For the text-containing cell, return its midpoint in [x, y] coordinate format. 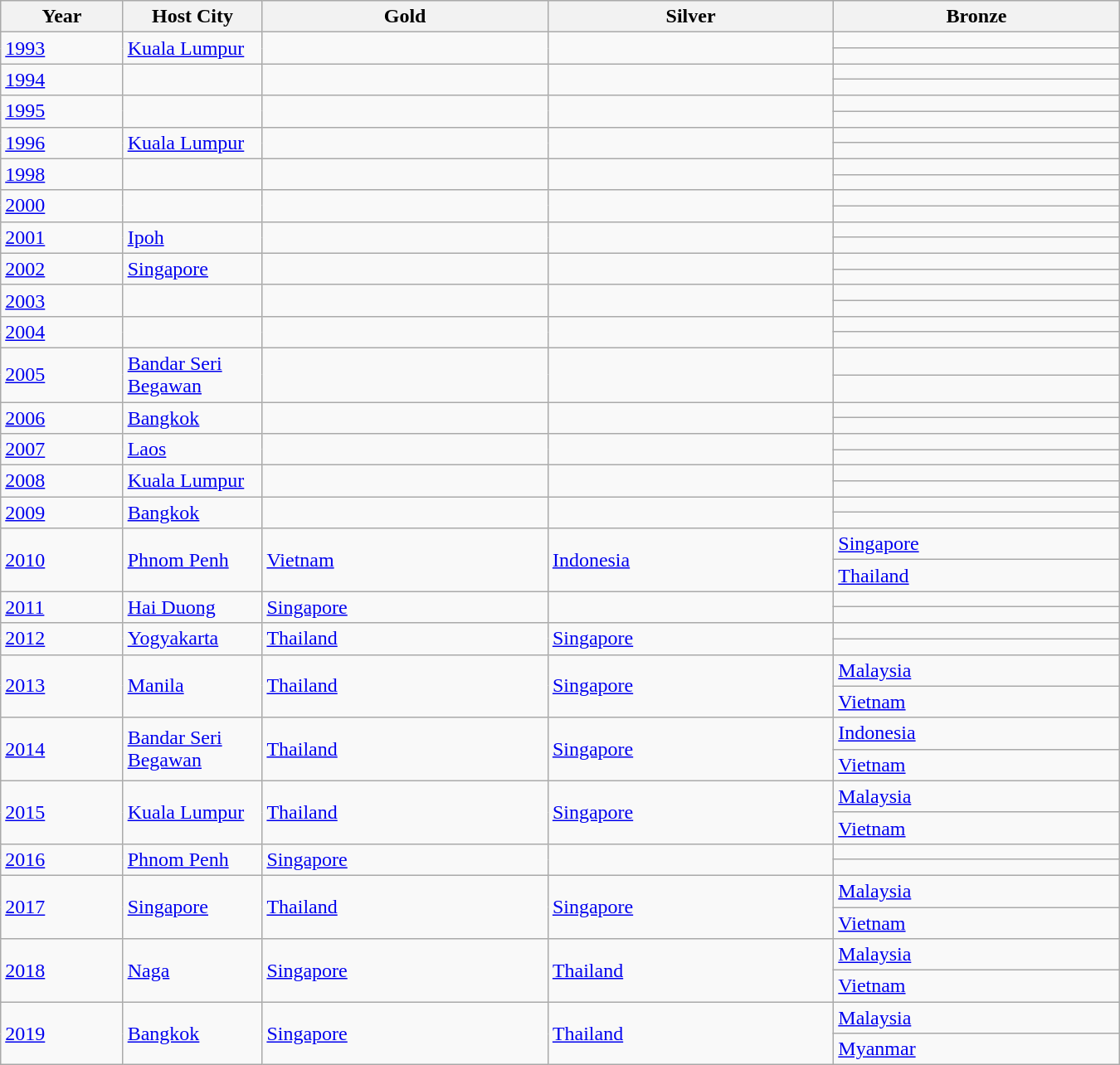
Year [61, 17]
Host City [192, 17]
2008 [61, 481]
2017 [61, 907]
2000 [61, 206]
Bronze [976, 17]
2002 [61, 269]
1998 [61, 174]
2016 [61, 859]
2007 [61, 450]
Manila [192, 686]
2006 [61, 417]
2003 [61, 300]
2010 [61, 560]
Gold [405, 17]
Silver [690, 17]
2011 [61, 607]
Ipoh [192, 237]
1993 [61, 48]
2005 [61, 375]
Hai Duong [192, 607]
2018 [61, 970]
1996 [61, 143]
2001 [61, 237]
Laos [192, 450]
2019 [61, 1033]
1995 [61, 111]
2015 [61, 812]
2014 [61, 749]
Yogyakarta [192, 639]
Myanmar [976, 1049]
2004 [61, 332]
1994 [61, 80]
2012 [61, 639]
Naga [192, 970]
2013 [61, 686]
2009 [61, 513]
